Return [x, y] of the center of cell containing provided text 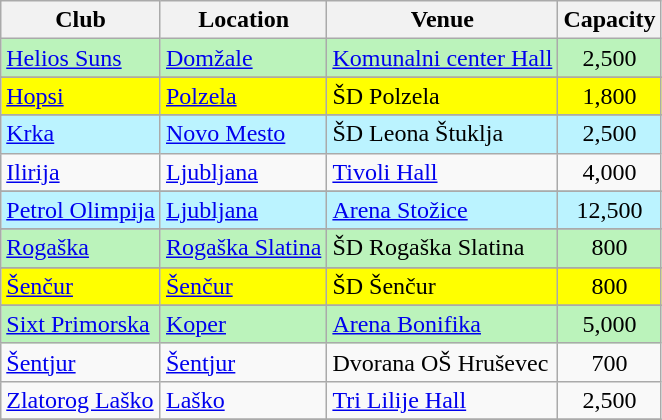
ŠD Leona Štuklja [442, 134]
Laško [243, 400]
Krka [81, 134]
1,800 [610, 96]
Sixt Primorska [81, 324]
Zlatorog Laško [81, 400]
Location [243, 20]
ŠD Polzela [442, 96]
Ilirija [81, 172]
Club [81, 20]
Venue [442, 20]
Arena Stožice [442, 210]
Helios Suns [81, 58]
Rogaška Slatina [243, 248]
Komunalni center Hall [442, 58]
Polzela [243, 96]
Tivoli Hall [442, 172]
4,000 [610, 172]
12,500 [610, 210]
Dvorana OŠ Hruševec [442, 362]
Hopsi [81, 96]
Koper [243, 324]
700 [610, 362]
ŠD Rogaška Slatina [442, 248]
Domžale [243, 58]
ŠD Šenčur [442, 286]
Rogaška [81, 248]
Capacity [610, 20]
Arena Bonifika [442, 324]
Tri Lilije Hall [442, 400]
Novo Mesto [243, 134]
Petrol Olimpija [81, 210]
5,000 [610, 324]
